Scan for the cell matching the given text and deliver its (X, Y) coordinate at center. 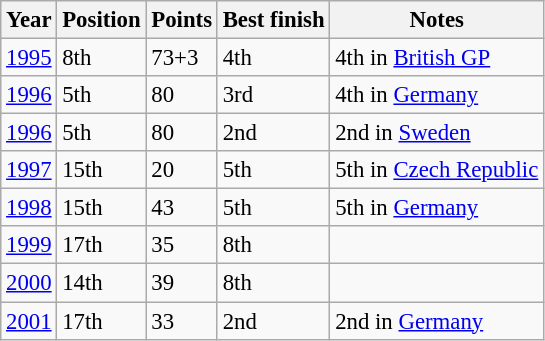
Notes (437, 20)
5th in Germany (437, 208)
14th (102, 283)
1995 (29, 58)
Year (29, 20)
Points (182, 20)
3rd (273, 95)
1997 (29, 170)
2nd in Sweden (437, 133)
1999 (29, 245)
2001 (29, 321)
73+3 (182, 58)
5th in Czech Republic (437, 170)
33 (182, 321)
35 (182, 245)
1998 (29, 208)
4th in British GP (437, 58)
Position (102, 20)
2nd in Germany (437, 321)
2000 (29, 283)
43 (182, 208)
39 (182, 283)
4th in Germany (437, 95)
20 (182, 170)
4th (273, 58)
Best finish (273, 20)
